Determine the [X, Y] coordinate at the center of the cell enclosing the given text.  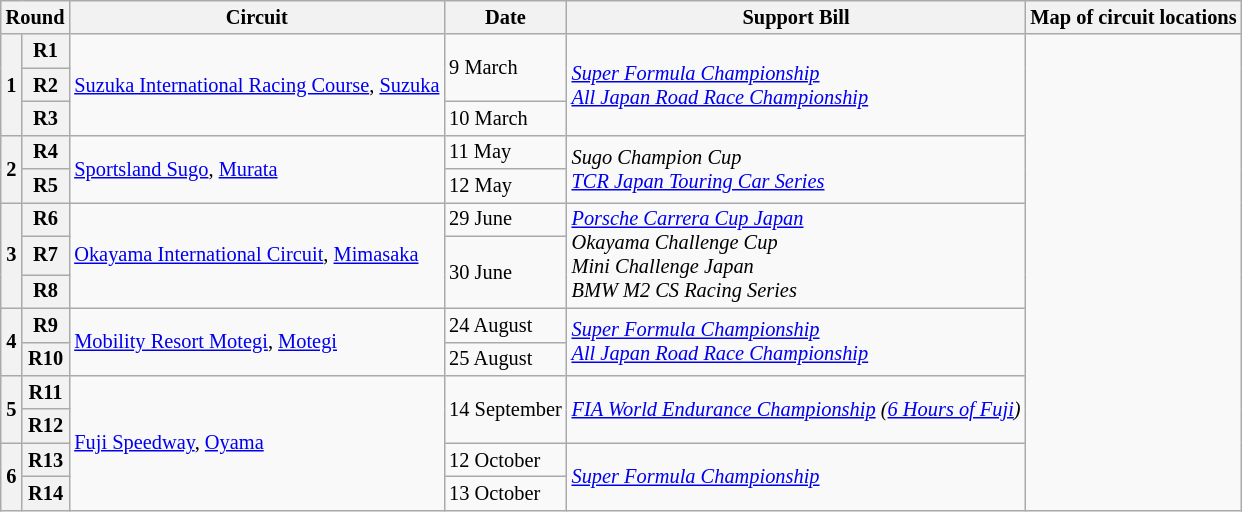
25 August [505, 359]
R2 [46, 85]
29 June [505, 219]
Date [505, 17]
R12 [46, 426]
R1 [46, 51]
Sportsland Sugo, Murata [256, 168]
Sugo Champion CupTCR Japan Touring Car Series [796, 168]
6 [12, 476]
FIA World Endurance Championship (6 Hours of Fuji) [796, 408]
12 October [505, 460]
5 [12, 408]
Support Bill [796, 17]
1 [12, 84]
Porsche Carrera Cup JapanOkayama Challenge CupMini Challenge JapanBMW M2 CS Racing Series [796, 255]
Fuji Speedway, Oyama [256, 442]
Suzuka International Racing Course, Suzuka [256, 84]
R3 [46, 118]
R13 [46, 460]
R5 [46, 186]
Circuit [256, 17]
13 October [505, 493]
Round [36, 17]
14 September [505, 408]
24 August [505, 325]
10 March [505, 118]
Okayama International Circuit, Mimasaka [256, 255]
R6 [46, 219]
9 March [505, 68]
R8 [46, 291]
Map of circuit locations [1133, 17]
R7 [46, 255]
30 June [505, 272]
R9 [46, 325]
3 [12, 255]
4 [12, 342]
R11 [46, 392]
Super Formula Championship [796, 476]
R14 [46, 493]
11 May [505, 152]
R10 [46, 359]
Mobility Resort Motegi, Motegi [256, 342]
R4 [46, 152]
2 [12, 168]
12 May [505, 186]
